Output the [x, y] coordinate of the center of the cell containing the given text.  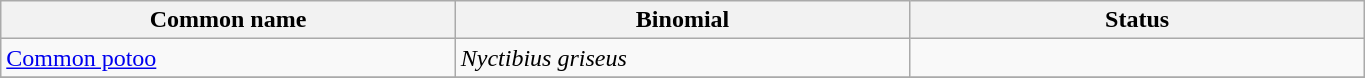
Nyctibius griseus [682, 58]
Common name [228, 20]
Common potoo [228, 58]
Binomial [682, 20]
Status [1138, 20]
